Search for the cell housing the specified text and yield its (X, Y) center coordinate. 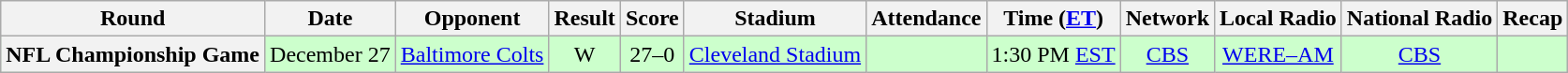
27–0 (652, 54)
Date (331, 19)
NFL Championship Game (133, 54)
WERE–AM (1279, 54)
1:30 PM EST (1053, 54)
Local Radio (1279, 19)
Recap (1532, 19)
W (584, 54)
Opponent (472, 19)
Score (652, 19)
Cleveland Stadium (775, 54)
Stadium (775, 19)
December 27 (331, 54)
Attendance (926, 19)
Network (1167, 19)
Baltimore Colts (472, 54)
Result (584, 19)
National Radio (1419, 19)
Time (ET) (1053, 19)
Round (133, 19)
